Pinpoint the cell where the given text exists, returning its [x, y] midpoint coordinate. 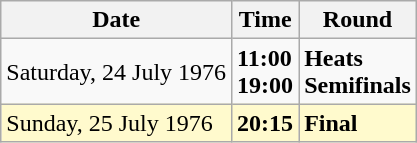
Round [358, 20]
Final [358, 123]
Sunday, 25 July 1976 [116, 123]
11:0019:00 [266, 72]
Time [266, 20]
Date [116, 20]
Saturday, 24 July 1976 [116, 72]
HeatsSemifinals [358, 72]
20:15 [266, 123]
